Determine the (x, y) coordinate at the center of the cell enclosing the given text.  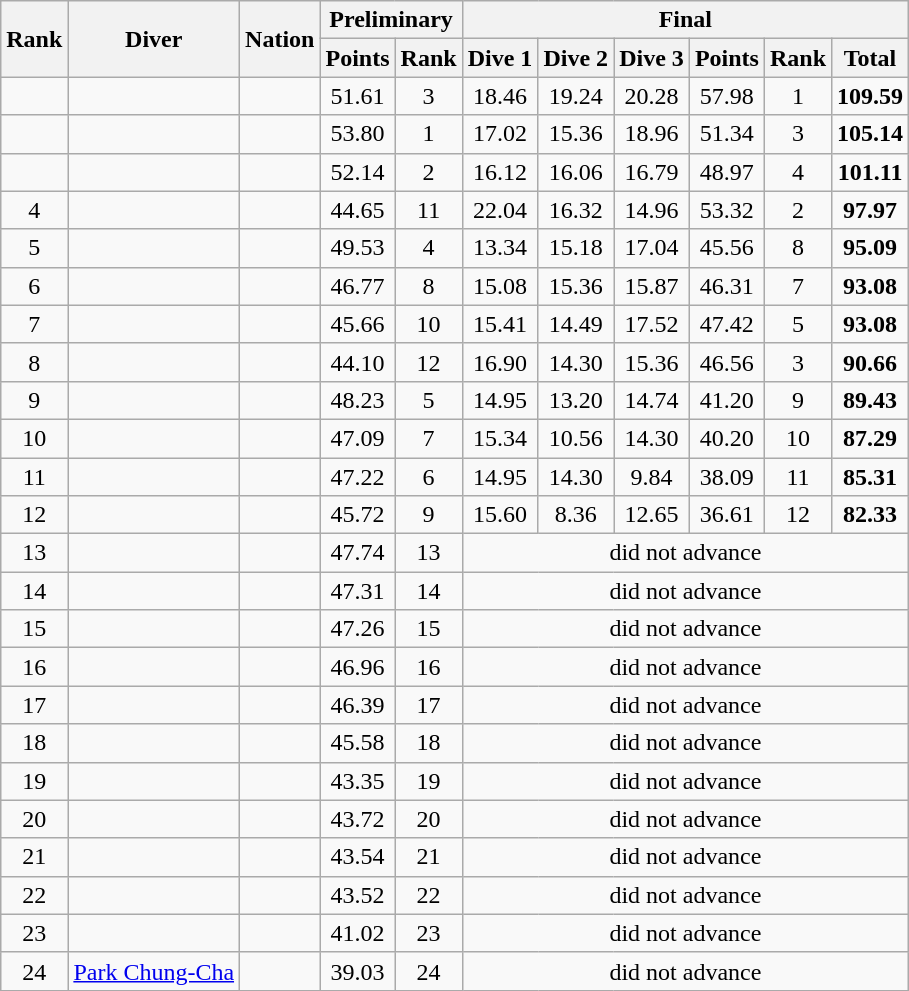
49.53 (358, 248)
47.42 (726, 324)
Dive 3 (652, 58)
48.97 (726, 172)
15.18 (576, 248)
45.66 (358, 324)
16.06 (576, 172)
45.72 (358, 515)
15.08 (500, 286)
18.46 (500, 96)
43.54 (358, 857)
17.52 (652, 324)
15.87 (652, 286)
89.43 (870, 400)
97.97 (870, 210)
47.26 (358, 629)
13.20 (576, 400)
43.72 (358, 819)
14.49 (576, 324)
47.09 (358, 438)
46.39 (358, 705)
10.56 (576, 438)
82.33 (870, 515)
43.35 (358, 781)
46.56 (726, 362)
Total (870, 58)
16.32 (576, 210)
Park Chung-Cha (154, 971)
90.66 (870, 362)
40.20 (726, 438)
57.98 (726, 96)
12.65 (652, 515)
46.77 (358, 286)
36.61 (726, 515)
Final (685, 20)
43.52 (358, 895)
Preliminary (391, 20)
16.79 (652, 172)
Nation (280, 39)
101.11 (870, 172)
17.04 (652, 248)
15.41 (500, 324)
22.04 (500, 210)
51.61 (358, 96)
46.96 (358, 667)
53.32 (726, 210)
95.09 (870, 248)
85.31 (870, 477)
16.90 (500, 362)
17.02 (500, 134)
47.31 (358, 591)
Diver (154, 39)
15.34 (500, 438)
9.84 (652, 477)
44.65 (358, 210)
Dive 1 (500, 58)
87.29 (870, 438)
19.24 (576, 96)
47.22 (358, 477)
13.34 (500, 248)
48.23 (358, 400)
51.34 (726, 134)
44.10 (358, 362)
Dive 2 (576, 58)
15.60 (500, 515)
8.36 (576, 515)
46.31 (726, 286)
53.80 (358, 134)
45.56 (726, 248)
41.20 (726, 400)
52.14 (358, 172)
105.14 (870, 134)
47.74 (358, 553)
18.96 (652, 134)
14.74 (652, 400)
20.28 (652, 96)
39.03 (358, 971)
16.12 (500, 172)
38.09 (726, 477)
45.58 (358, 743)
41.02 (358, 933)
109.59 (870, 96)
14.96 (652, 210)
